Search for the cell housing the specified text and yield its [x, y] center coordinate. 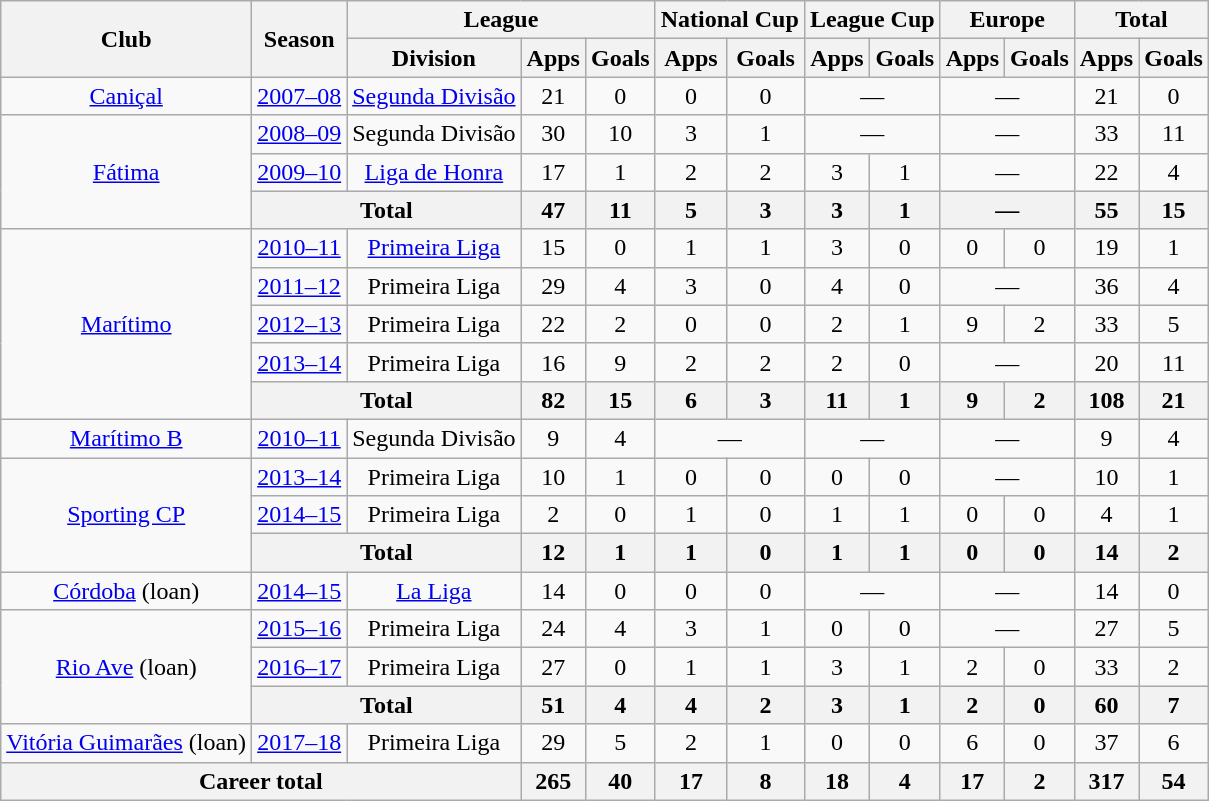
Division [434, 58]
2011–12 [300, 286]
Liga de Honra [434, 172]
National Cup [730, 20]
League Cup [872, 20]
7 [1174, 705]
Vitória Guimarães (loan) [126, 743]
24 [553, 629]
265 [553, 781]
108 [1106, 400]
19 [1106, 248]
Rio Ave (loan) [126, 667]
Club [126, 39]
Fátima [126, 172]
League [502, 20]
82 [553, 400]
Europe [1007, 20]
2017–18 [300, 743]
Córdoba (loan) [126, 591]
30 [553, 134]
18 [836, 781]
60 [1106, 705]
317 [1106, 781]
Season [300, 39]
36 [1106, 286]
8 [766, 781]
2007–08 [300, 96]
2009–10 [300, 172]
2012–13 [300, 324]
16 [553, 362]
Career total [261, 781]
La Liga [434, 591]
Caniçal [126, 96]
37 [1106, 743]
2015–16 [300, 629]
2016–17 [300, 667]
Sporting CP [126, 515]
55 [1106, 210]
51 [553, 705]
20 [1106, 362]
Marítimo B [126, 438]
54 [1174, 781]
12 [553, 553]
Marítimo [126, 324]
40 [620, 781]
2008–09 [300, 134]
47 [553, 210]
